Capture the cell that displays the provided text and extract its [X, Y] central coordinate. 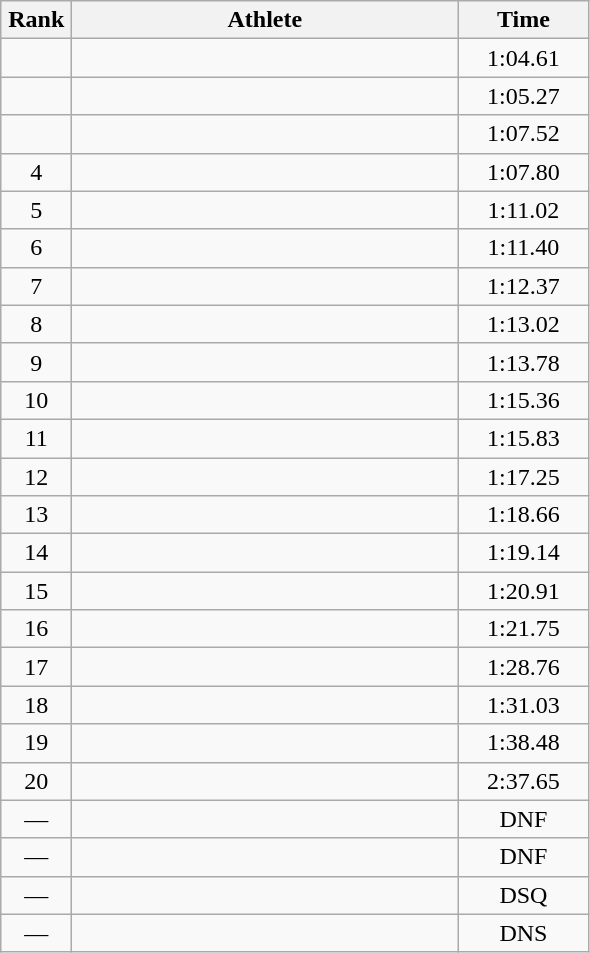
8 [36, 324]
1:07.52 [524, 134]
1:13.02 [524, 324]
6 [36, 248]
1:12.37 [524, 286]
12 [36, 477]
Rank [36, 20]
1:04.61 [524, 58]
13 [36, 515]
1:19.14 [524, 553]
11 [36, 438]
1:13.78 [524, 362]
1:15.36 [524, 400]
1:11.40 [524, 248]
5 [36, 210]
15 [36, 591]
Time [524, 20]
Athlete [265, 20]
1:38.48 [524, 743]
1:05.27 [524, 96]
1:28.76 [524, 667]
20 [36, 781]
1:17.25 [524, 477]
16 [36, 629]
1:11.02 [524, 210]
7 [36, 286]
18 [36, 705]
17 [36, 667]
1:20.91 [524, 591]
1:31.03 [524, 705]
4 [36, 172]
DSQ [524, 895]
14 [36, 553]
1:15.83 [524, 438]
1:18.66 [524, 515]
1:21.75 [524, 629]
9 [36, 362]
2:37.65 [524, 781]
DNS [524, 933]
1:07.80 [524, 172]
19 [36, 743]
10 [36, 400]
